Extract the (x, y) coordinate from the center of the cell holding the provided text.  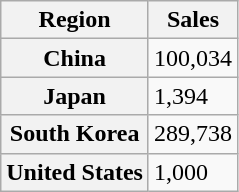
Japan (75, 96)
100,034 (192, 58)
United States (75, 172)
South Korea (75, 134)
1,394 (192, 96)
289,738 (192, 134)
1,000 (192, 172)
Region (75, 20)
China (75, 58)
Sales (192, 20)
